Capture the cell that displays the provided text and extract its [X, Y] central coordinate. 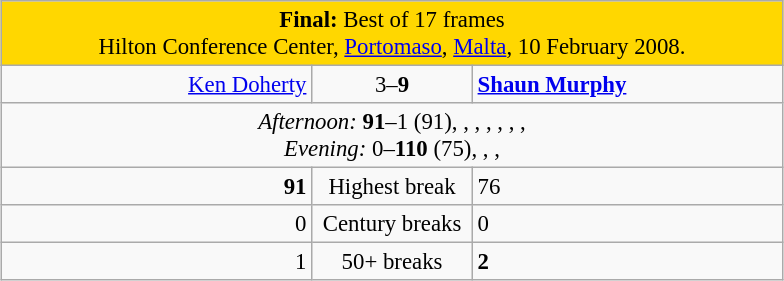
Ken Doherty [156, 85]
50+ breaks [392, 262]
3–9 [392, 85]
1 [156, 262]
91 [156, 187]
Final: Best of 17 framesHilton Conference Center, Portomaso, Malta, 10 February 2008. [392, 34]
2 [628, 262]
76 [628, 187]
Highest break [392, 187]
Afternoon: 91–1 (91), , , , , , , Evening: 0–110 (75), , , [392, 136]
Shaun Murphy [628, 85]
Century breaks [392, 224]
